Output the [x, y] coordinate of the center of the cell containing the given text.  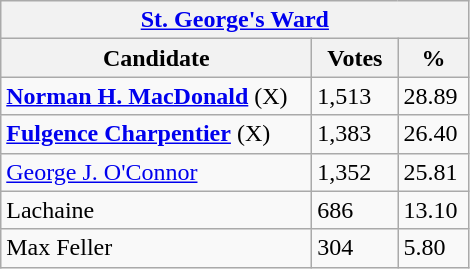
304 [355, 248]
Votes [355, 58]
1,352 [355, 172]
1,383 [355, 134]
28.89 [434, 96]
% [434, 58]
Candidate [156, 58]
13.10 [434, 210]
26.40 [434, 134]
25.81 [434, 172]
5.80 [434, 248]
Lachaine [156, 210]
St. George's Ward [235, 20]
George J. O'Connor [156, 172]
1,513 [355, 96]
Norman H. MacDonald (X) [156, 96]
Max Feller [156, 248]
686 [355, 210]
Fulgence Charpentier (X) [156, 134]
